Search for the cell housing the specified text and yield its (X, Y) center coordinate. 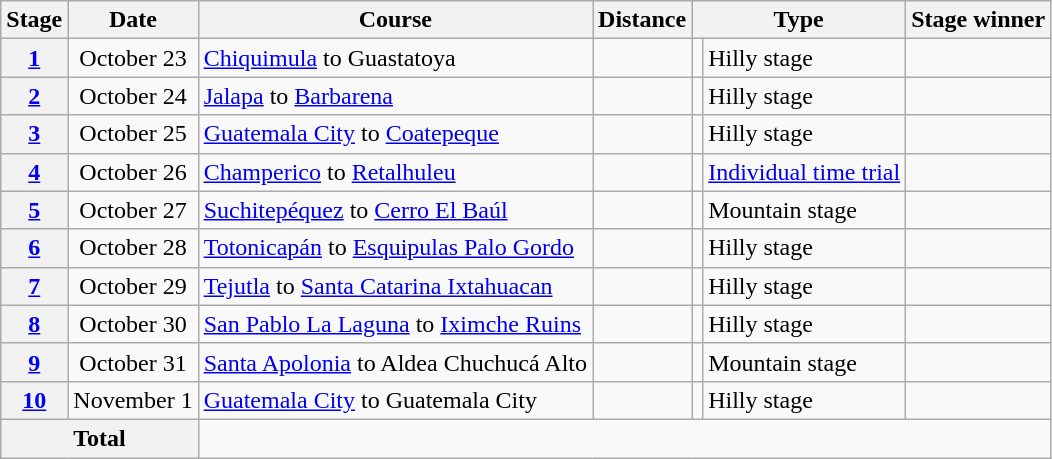
Distance (642, 20)
Total (100, 438)
San Pablo La Laguna to Iximche Ruins (395, 324)
Suchitepéquez to Cerro El Baúl (395, 210)
November 1 (133, 400)
8 (34, 324)
Guatemala City to Coatepeque (395, 134)
2 (34, 96)
October 28 (133, 248)
5 (34, 210)
October 27 (133, 210)
Champerico to Retalhuleu (395, 172)
October 25 (133, 134)
Jalapa to Barbarena (395, 96)
7 (34, 286)
9 (34, 362)
Type (799, 20)
Stage winner (978, 20)
Course (395, 20)
3 (34, 134)
Chiquimula to Guastatoya (395, 58)
October 24 (133, 96)
Tejutla to Santa Catarina Ixtahuacan (395, 286)
Guatemala City to Guatemala City (395, 400)
1 (34, 58)
October 30 (133, 324)
October 31 (133, 362)
6 (34, 248)
4 (34, 172)
Santa Apolonia to Aldea Chuchucá Alto (395, 362)
10 (34, 400)
October 29 (133, 286)
Stage (34, 20)
Individual time trial (804, 172)
October 26 (133, 172)
Date (133, 20)
Totonicapán to Esquipulas Palo Gordo (395, 248)
October 23 (133, 58)
